Provide the [X, Y] coordinate of the cell's center where the given text is located.  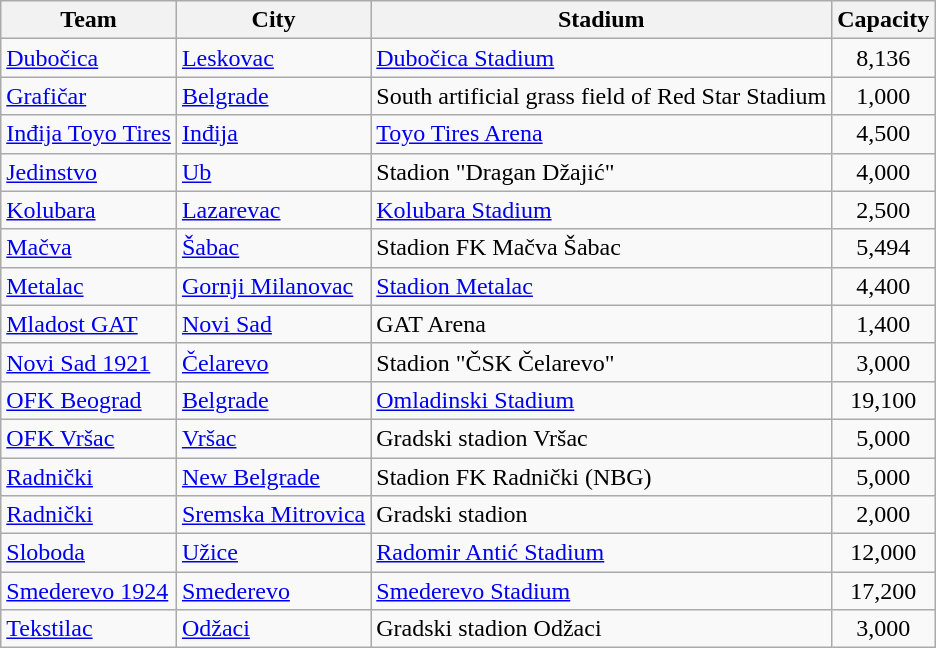
Stadion FK Radnički (NBG) [602, 477]
Jedinstvo [89, 172]
12,000 [884, 553]
Stadion FK Mačva Šabac [602, 248]
19,100 [884, 400]
Čelarevo [273, 362]
4,400 [884, 286]
Gradski stadion [602, 515]
1,000 [884, 96]
1,400 [884, 324]
Ub [273, 172]
Inđija [273, 134]
2,000 [884, 515]
Lazarevac [273, 210]
Inđija Toyo Tires [89, 134]
GAT Arena [602, 324]
Dubočica [89, 58]
Užice [273, 553]
Toyo Tires Arena [602, 134]
Šabac [273, 248]
Kolubara [89, 210]
4,500 [884, 134]
Novi Sad 1921 [89, 362]
Vršac [273, 438]
Leskovac [273, 58]
Gradski stadion Odžaci [602, 629]
2,500 [884, 210]
Mladost GAT [89, 324]
Dubočica Stadium [602, 58]
8,136 [884, 58]
Team [89, 20]
Sloboda [89, 553]
17,200 [884, 591]
4,000 [884, 172]
Radomir Antić Stadium [602, 553]
Mačva [89, 248]
Stadion "ČSK Čelarevo" [602, 362]
Smederevo [273, 591]
Stadion Metalac [602, 286]
Metalac [89, 286]
City [273, 20]
Gornji Milanovac [273, 286]
Stadium [602, 20]
Gradski stadion Vršac [602, 438]
5,494 [884, 248]
OFK Beograd [89, 400]
New Belgrade [273, 477]
Stadion "Dragan Džajić" [602, 172]
Novi Sad [273, 324]
Capacity [884, 20]
Sremska Mitrovica [273, 515]
South artificial grass field of Red Star Stadium [602, 96]
Kolubara Stadium [602, 210]
Grafičar [89, 96]
Smederevo Stadium [602, 591]
OFK Vršac [89, 438]
Omladinski Stadium [602, 400]
Smederevo 1924 [89, 591]
Tekstilac [89, 629]
Odžaci [273, 629]
